Pinpoint the cell where the given text exists, returning its [x, y] midpoint coordinate. 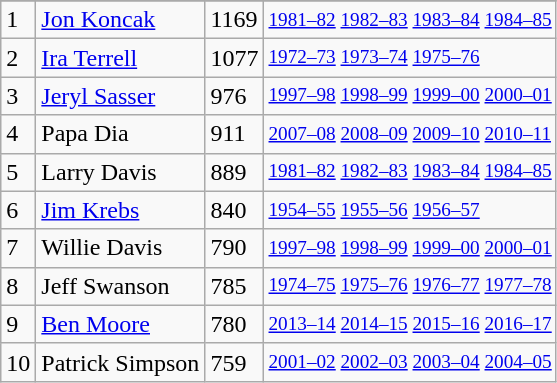
1972–73 1973–74 1975–76 [410, 58]
Jeff Swanson [120, 286]
5 [18, 172]
Ben Moore [120, 324]
2007–08 2008–09 2009–10 2010–11 [410, 134]
10 [18, 362]
4 [18, 134]
976 [234, 96]
2013–14 2014–15 2015–16 2016–17 [410, 324]
1169 [234, 20]
889 [234, 172]
Larry Davis [120, 172]
Jim Krebs [120, 210]
780 [234, 324]
3 [18, 96]
1 [18, 20]
Jeryl Sasser [120, 96]
2 [18, 58]
785 [234, 286]
Willie Davis [120, 248]
Papa Dia [120, 134]
1974–75 1975–76 1976–77 1977–78 [410, 286]
Ira Terrell [120, 58]
Patrick Simpson [120, 362]
911 [234, 134]
8 [18, 286]
840 [234, 210]
790 [234, 248]
1954–55 1955–56 1956–57 [410, 210]
2001–02 2002–03 2003–04 2004–05 [410, 362]
9 [18, 324]
6 [18, 210]
1077 [234, 58]
Jon Koncak [120, 20]
7 [18, 248]
759 [234, 362]
